From the cell containing the given text, extract its center point as (X, Y) coordinate. 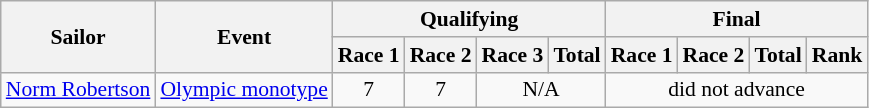
Race 3 (513, 55)
Qualifying (470, 19)
Olympic monotype (244, 90)
Rank (838, 55)
Final (737, 19)
N/A (542, 90)
Norm Robertson (78, 90)
did not advance (737, 90)
Sailor (78, 36)
Event (244, 36)
